Return [X, Y] of the center of cell containing provided text 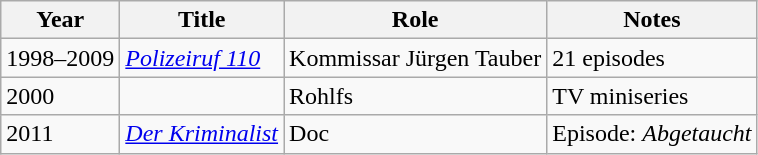
Polizeiruf 110 [202, 58]
Year [60, 20]
2011 [60, 134]
Role [416, 20]
Der Kriminalist [202, 134]
TV miniseries [652, 96]
Title [202, 20]
Kommissar Jürgen Tauber [416, 58]
Episode: Abgetaucht [652, 134]
Notes [652, 20]
2000 [60, 96]
21 episodes [652, 58]
1998–2009 [60, 58]
Rohlfs [416, 96]
Doc [416, 134]
